Identify which cell holds the provided text, then report its [x, y] central coordinate. 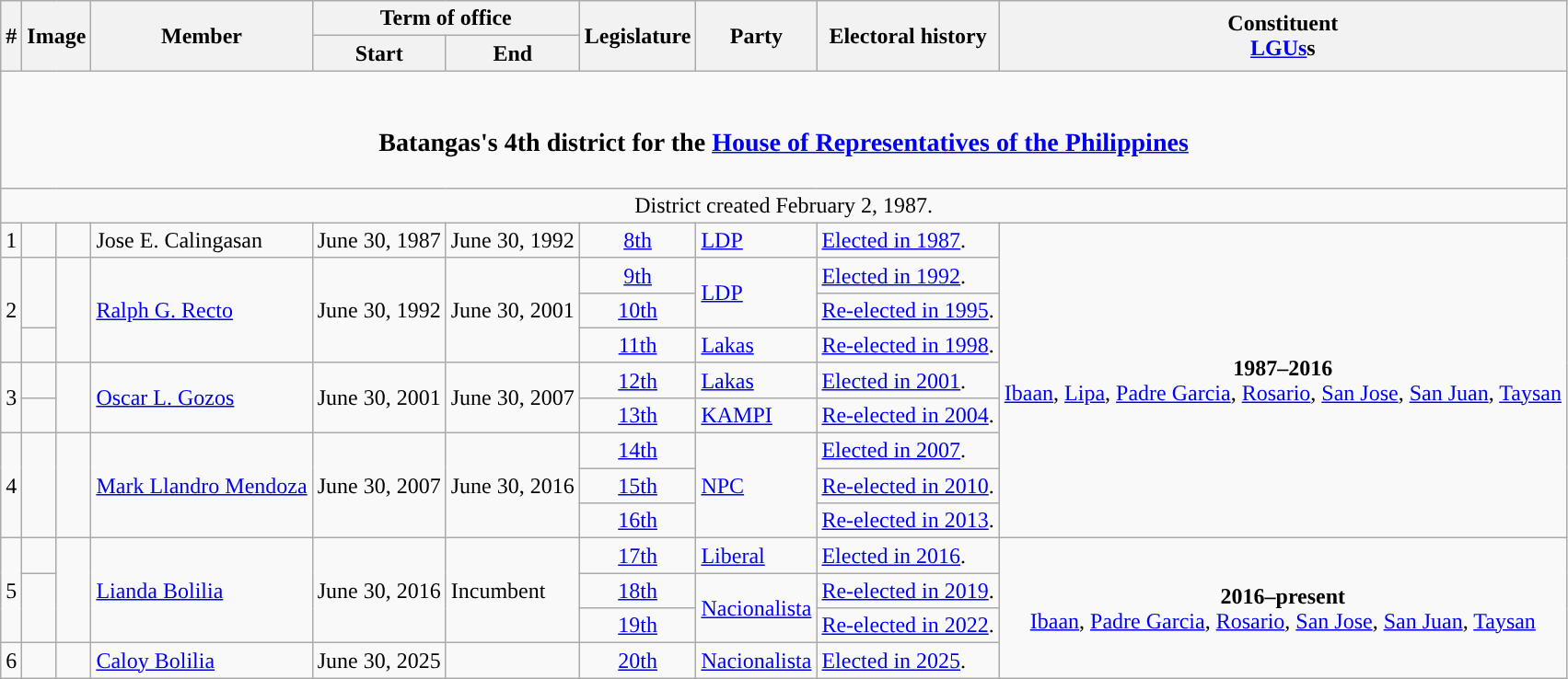
Re-elected in 1995. [908, 310]
June 30, 1987 [379, 240]
18th [637, 591]
Mark Llandro Mendoza [202, 486]
NPC [757, 486]
20th [637, 661]
Term of office [446, 18]
Electoral history [908, 36]
Re-elected in 2019. [908, 591]
17th [637, 556]
3 [11, 397]
Elected in 2001. [908, 380]
Member [202, 36]
Re-elected in 2010. [908, 486]
Jose E. Calingasan [202, 240]
2016–presentIbaan, Padre Garcia, Rosario, San Jose, San Juan, Taysan [1283, 608]
Re-elected in 2004. [908, 415]
1987–2016Ibaan, Lipa, Padre Garcia, Rosario, San Jose, San Juan, Taysan [1283, 381]
# [11, 36]
June 30, 2025 [379, 661]
Image [57, 36]
Re-elected in 1998. [908, 345]
Liberal [757, 556]
Lianda Bolilia [202, 591]
8th [637, 240]
Oscar L. Gozos [202, 397]
2 [11, 310]
19th [637, 626]
Elected in 2007. [908, 451]
14th [637, 451]
Incumbent [512, 591]
13th [637, 415]
5 [11, 591]
Batangas's 4th district for the House of Representatives of the Philippines [784, 129]
Party [757, 36]
Re-elected in 2022. [908, 626]
Elected in 2016. [908, 556]
Elected in 2025. [908, 661]
15th [637, 486]
KAMPI [757, 415]
Ralph G. Recto [202, 310]
Caloy Bolilia [202, 661]
Elected in 1992. [908, 275]
Elected in 1987. [908, 240]
ConstituentLGUss [1283, 36]
Legislature [637, 36]
12th [637, 380]
4 [11, 486]
6 [11, 661]
Start [379, 53]
9th [637, 275]
District created February 2, 1987. [784, 205]
11th [637, 345]
10th [637, 310]
End [512, 53]
16th [637, 521]
Re-elected in 2013. [908, 521]
1 [11, 240]
